For the text-containing cell, return its midpoint in [x, y] coordinate format. 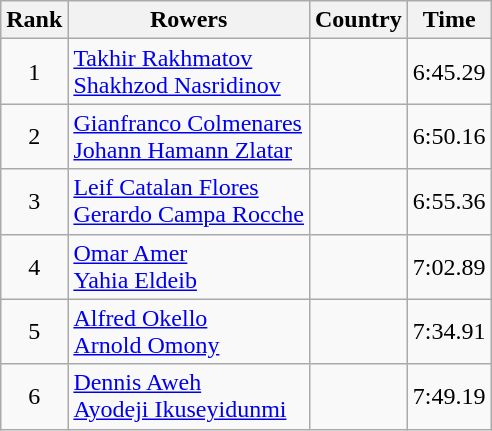
3 [34, 202]
5 [34, 332]
Gianfranco ColmenaresJohann Hamann Zlatar [189, 136]
Omar AmerYahia Eldeib [189, 266]
7:02.89 [449, 266]
6:55.36 [449, 202]
6:50.16 [449, 136]
7:34.91 [449, 332]
Rank [34, 20]
7:49.19 [449, 396]
Country [358, 20]
2 [34, 136]
4 [34, 266]
Time [449, 20]
Takhir RakhmatovShakhzod Nasridinov [189, 72]
6 [34, 396]
Rowers [189, 20]
Dennis AwehAyodeji Ikuseyidunmi [189, 396]
Alfred OkelloArnold Omony [189, 332]
1 [34, 72]
Leif Catalan FloresGerardo Campa Rocche [189, 202]
6:45.29 [449, 72]
